Extract the [X, Y] coordinate from the center of the cell holding the provided text.  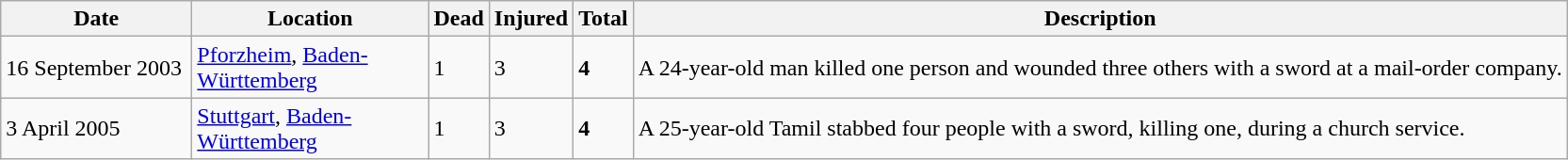
Date [96, 19]
Total [604, 19]
A 25-year-old Tamil stabbed four people with a sword, killing one, during a church service. [1100, 128]
3 April 2005 [96, 128]
Location [311, 19]
16 September 2003 [96, 68]
Stuttgart, Baden-Württemberg [311, 128]
Dead [459, 19]
Description [1100, 19]
A 24-year-old man killed one person and wounded three others with a sword at a mail-order company. [1100, 68]
Injured [531, 19]
Pforzheim, Baden-Württemberg [311, 68]
